Return the [X, Y] coordinate for the center point of the cell that contains the specified text.  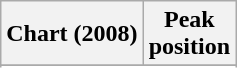
Chart (2008) [72, 34]
Peakposition [189, 34]
